Find where the given text appears and provide that cell's center as [X, Y] coordinate. 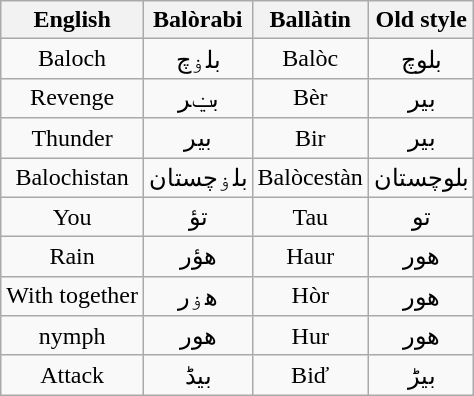
بݔر [198, 98]
تو [421, 217]
Haur [310, 257]
Old style [421, 20]
Hòr [310, 296]
Rain [72, 257]
بیڑ [421, 375]
تؤ [198, 217]
Bèr [310, 98]
Hur [310, 336]
Baloch [72, 59]
ھۏر [198, 296]
English [72, 20]
nymph [72, 336]
ھؤر [198, 257]
Balòc [310, 59]
Balochistan [72, 178]
Attack [72, 375]
Ballàtin [310, 20]
Biď [310, 375]
بلوچ [421, 59]
بلۏچ [198, 59]
بلوچستان [421, 178]
بیڈ [198, 375]
Balòcestàn [310, 178]
Balòrabi [198, 20]
Revenge [72, 98]
With together [72, 296]
بلۏچستان [198, 178]
Tau [310, 217]
Thunder [72, 138]
You [72, 217]
Bir [310, 138]
